From the cell containing the given text, extract its center point as [x, y] coordinate. 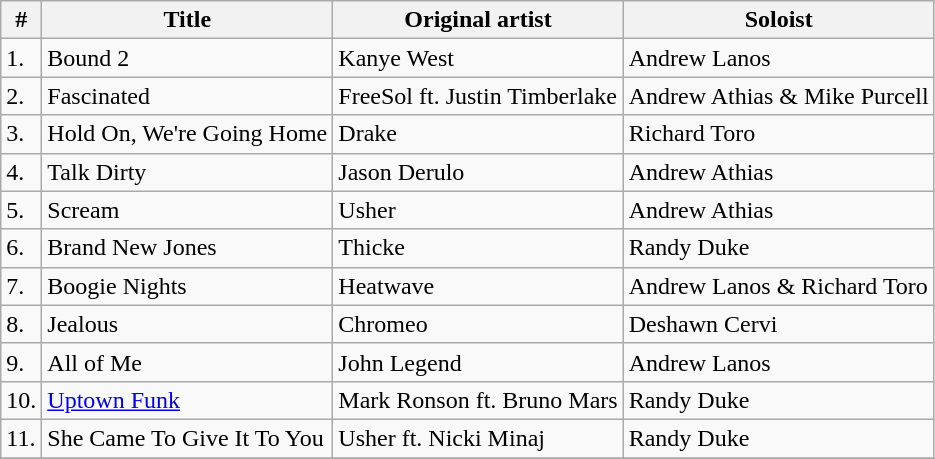
Usher [478, 210]
Boogie Nights [188, 286]
7. [22, 286]
Kanye West [478, 58]
FreeSol ft. Justin Timberlake [478, 96]
Scream [188, 210]
2. [22, 96]
3. [22, 134]
Soloist [778, 20]
Brand New Jones [188, 248]
Thicke [478, 248]
Jason Derulo [478, 172]
11. [22, 438]
# [22, 20]
Usher ft. Nicki Minaj [478, 438]
6. [22, 248]
8. [22, 324]
She Came To Give It To You [188, 438]
Original artist [478, 20]
Richard Toro [778, 134]
Deshawn Cervi [778, 324]
Title [188, 20]
Jealous [188, 324]
5. [22, 210]
4. [22, 172]
Uptown Funk [188, 400]
10. [22, 400]
1. [22, 58]
Andrew Athias & Mike Purcell [778, 96]
Bound 2 [188, 58]
John Legend [478, 362]
All of Me [188, 362]
Andrew Lanos & Richard Toro [778, 286]
9. [22, 362]
Drake [478, 134]
Fascinated [188, 96]
Mark Ronson ft. Bruno Mars [478, 400]
Chromeo [478, 324]
Hold On, We're Going Home [188, 134]
Heatwave [478, 286]
Talk Dirty [188, 172]
